Scan for the cell matching the given text and deliver its (x, y) coordinate at center. 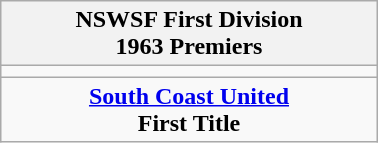
South Coast UnitedFirst Title (189, 110)
NSWSF First Division1963 Premiers (189, 34)
